Output the [X, Y] coordinate of the center of the cell containing the given text.  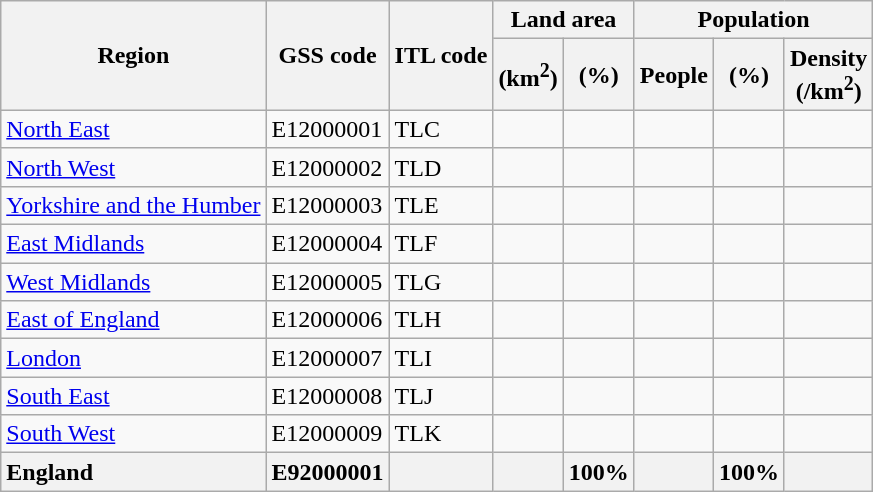
TLI [441, 358]
West Midlands [134, 282]
E12000008 [328, 396]
South West [134, 434]
North East [134, 129]
North West [134, 167]
Yorkshire and the Humber [134, 205]
TLH [441, 320]
England [134, 472]
TLE [441, 205]
TLC [441, 129]
TLG [441, 282]
Region [134, 56]
GSS code [328, 56]
E12000004 [328, 244]
E12000002 [328, 167]
TLF [441, 244]
London [134, 358]
Density(/km2) [828, 75]
E12000009 [328, 434]
E12000003 [328, 205]
East Midlands [134, 244]
E92000001 [328, 472]
Land area [564, 20]
TLK [441, 434]
(km2) [528, 75]
E12000007 [328, 358]
Population [754, 20]
South East [134, 396]
East of England [134, 320]
E12000005 [328, 282]
E12000006 [328, 320]
TLJ [441, 396]
People [674, 75]
ITL code [441, 56]
E12000001 [328, 129]
TLD [441, 167]
